Extract the (X, Y) coordinate from the center of the cell holding the provided text.  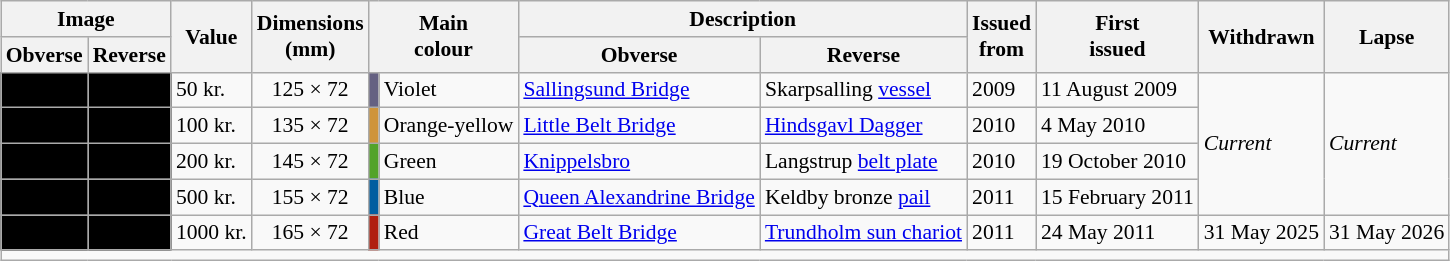
Queen Alexandrine Bridge (639, 197)
15 February 2011 (1118, 197)
Dimensions(mm) (310, 36)
2009 (1002, 90)
31 May 2026 (1386, 232)
24 May 2011 (1118, 232)
Sallingsund Bridge (639, 90)
19 October 2010 (1118, 161)
31 May 2025 (1262, 232)
145 × 72 (310, 161)
Langstrup belt plate (864, 161)
Keldby bronze pail (864, 197)
Value (212, 36)
Lapse (1386, 36)
Image (86, 19)
Green (449, 161)
11 August 2009 (1118, 90)
200 kr. (212, 161)
500 kr. (212, 197)
Orange-yellow (449, 126)
Hindsgavl Dagger (864, 126)
Trundholm sun chariot (864, 232)
Blue (449, 197)
4 May 2010 (1118, 126)
Description (742, 19)
165 × 72 (310, 232)
Firstissued (1118, 36)
50 kr. (212, 90)
Withdrawn (1262, 36)
100 kr. (212, 126)
Skarpsalling vessel (864, 90)
1000 kr. (212, 232)
Violet (449, 90)
Red (449, 232)
135 × 72 (310, 126)
Issuedfrom (1002, 36)
155 × 72 (310, 197)
Knippelsbro (639, 161)
Maincolour (444, 36)
Great Belt Bridge (639, 232)
125 × 72 (310, 90)
Little Belt Bridge (639, 126)
